Scan for the cell matching the given text and deliver its [x, y] coordinate at center. 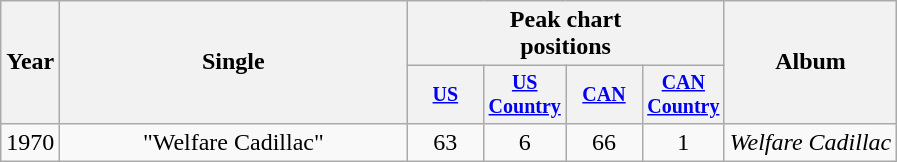
"Welfare Cadillac" [234, 142]
63 [446, 142]
Album [810, 62]
Year [30, 62]
Welfare Cadillac [810, 142]
Single [234, 62]
Peak chartpositions [566, 34]
CAN Country [683, 94]
6 [525, 142]
1 [683, 142]
66 [604, 142]
US [446, 94]
1970 [30, 142]
US Country [525, 94]
CAN [604, 94]
